Determine the (x, y) coordinate at the center of the cell enclosing the given text.  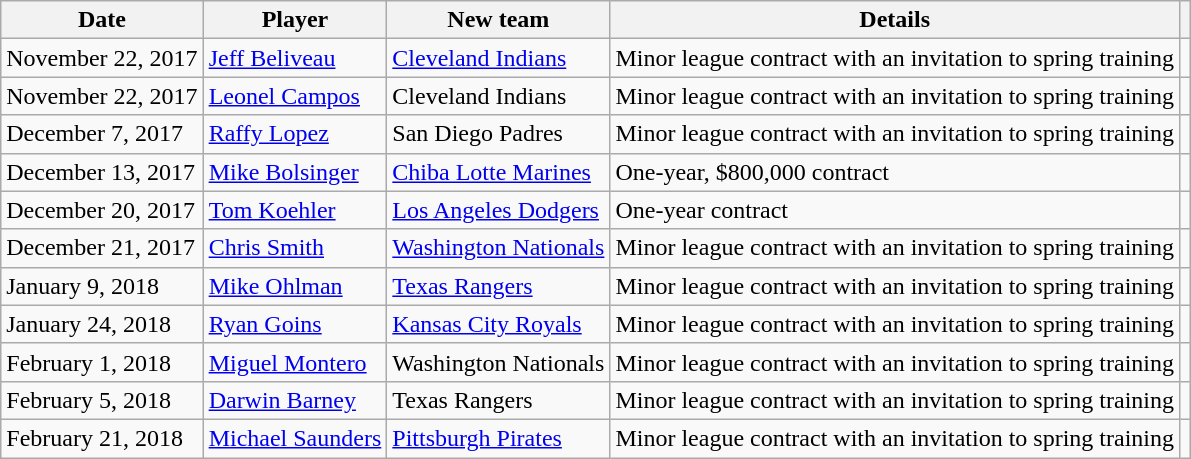
New team (498, 20)
December 13, 2017 (102, 172)
Miguel Montero (295, 362)
February 1, 2018 (102, 362)
Raffy Lopez (295, 134)
Details (895, 20)
February 21, 2018 (102, 438)
One-year, $800,000 contract (895, 172)
December 20, 2017 (102, 210)
Michael Saunders (295, 438)
Tom Koehler (295, 210)
February 5, 2018 (102, 400)
Pittsburgh Pirates (498, 438)
December 7, 2017 (102, 134)
Chiba Lotte Marines (498, 172)
Mike Bolsinger (295, 172)
Date (102, 20)
One-year contract (895, 210)
Ryan Goins (295, 324)
Jeff Beliveau (295, 58)
Leonel Campos (295, 96)
Mike Ohlman (295, 286)
Kansas City Royals (498, 324)
December 21, 2017 (102, 248)
January 9, 2018 (102, 286)
Los Angeles Dodgers (498, 210)
January 24, 2018 (102, 324)
Darwin Barney (295, 400)
Player (295, 20)
San Diego Padres (498, 134)
Chris Smith (295, 248)
